Pinpoint the cell where the given text exists, returning its (x, y) midpoint coordinate. 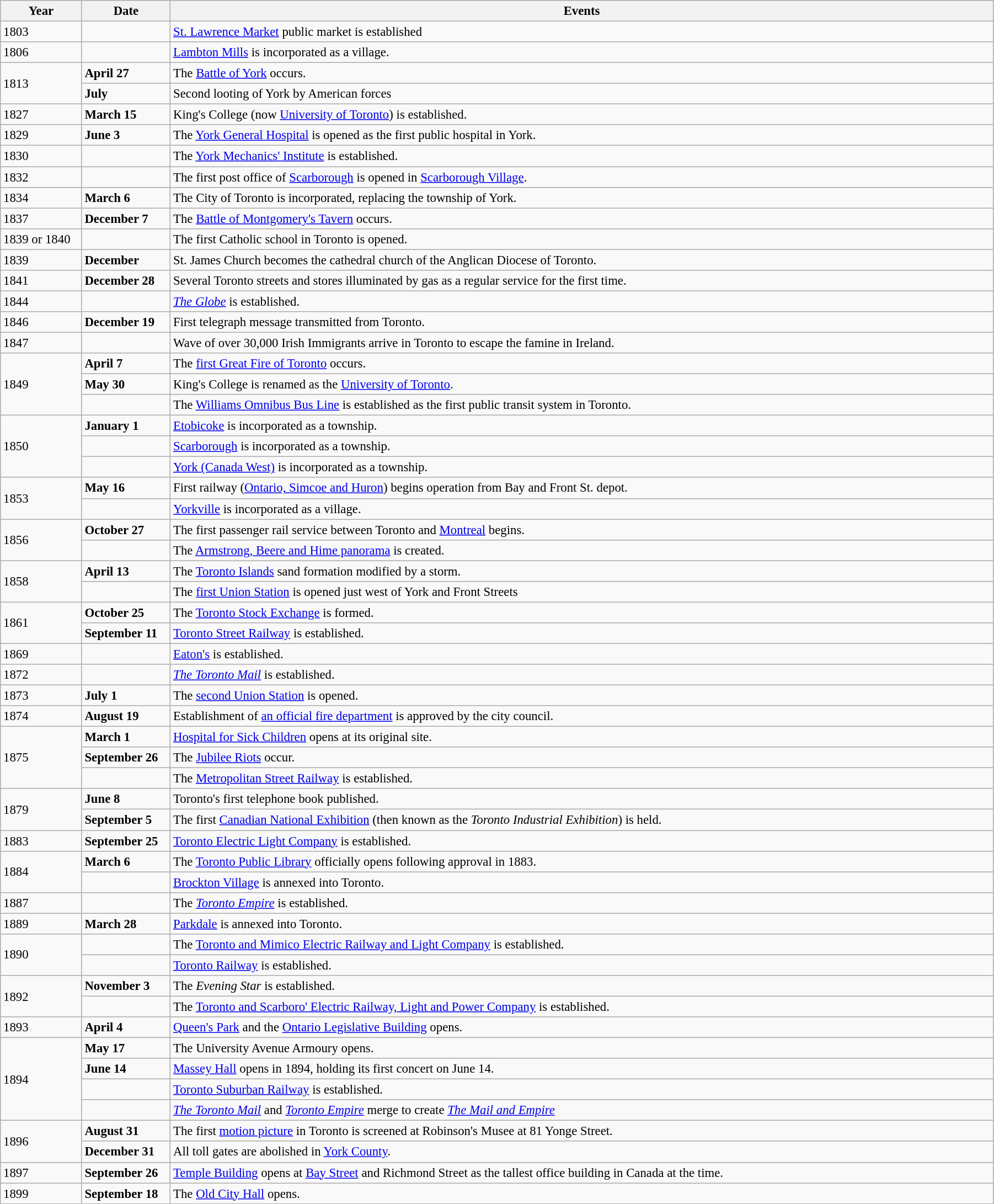
1897 (41, 1173)
1858 (41, 582)
York (Canada West) is incorporated as a township. (582, 467)
September 25 (126, 841)
The York Mechanics' Institute is established. (582, 156)
The Globe is established. (582, 301)
Brockton Village is annexed into Toronto. (582, 882)
The Metropolitan Street Railway is established. (582, 779)
1875 (41, 758)
Several Toronto streets and stores illuminated by gas as a regular service for the first time. (582, 281)
1856 (41, 540)
The Jubilee Riots occur. (582, 758)
December 7 (126, 219)
1839 (41, 260)
May 17 (126, 1048)
1874 (41, 716)
1873 (41, 696)
1844 (41, 301)
The first Canadian National Exhibition (then known as the Toronto Industrial Exhibition) is held. (582, 820)
The first Catholic school in Toronto is opened. (582, 239)
1813 (41, 84)
1872 (41, 675)
Year (41, 11)
1827 (41, 115)
Toronto's first telephone book published. (582, 800)
May 30 (126, 385)
The Battle of York occurs. (582, 73)
1899 (41, 1194)
July (126, 94)
1861 (41, 622)
December 28 (126, 281)
July 1 (126, 696)
September 11 (126, 633)
The Toronto Mail and Toronto Empire merge to create The Mail and Empire (582, 1110)
April 4 (126, 1027)
August 31 (126, 1131)
Yorkville is incorporated as a village. (582, 509)
December 19 (126, 322)
1806 (41, 52)
First railway (Ontario, Simcoe and Huron) begins operation from Bay and Front St. depot. (582, 488)
Temple Building opens at Bay Street and Richmond Street as the tallest office building in Canada at the time. (582, 1173)
1883 (41, 841)
All toll gates are abolished in York County. (582, 1152)
1889 (41, 924)
The Toronto and Mimico Electric Railway and Light Company is established. (582, 945)
September 18 (126, 1194)
September 5 (126, 820)
Date (126, 11)
Queen's Park and the Ontario Legislative Building opens. (582, 1027)
August 19 (126, 716)
Etobicoke is incorporated as a township. (582, 426)
1890 (41, 955)
Toronto Railway is established. (582, 965)
December 31 (126, 1152)
The first Union Station is opened just west of York and Front Streets (582, 592)
1884 (41, 872)
Scarborough is incorporated as a township. (582, 446)
1830 (41, 156)
The Toronto Empire is established. (582, 903)
1832 (41, 177)
Wave of over 30,000 Irish Immigrants arrive in Toronto to escape the famine in Ireland. (582, 343)
The Battle of Montgomery's Tavern occurs. (582, 219)
1853 (41, 499)
December (126, 260)
The Old City Hall opens. (582, 1194)
Events (582, 11)
Toronto Suburban Railway is established. (582, 1090)
Massey Hall opens in 1894, holding its first concert on June 14. (582, 1069)
The first post office of Scarborough is opened in Scarborough Village. (582, 177)
1829 (41, 135)
The first passenger rail service between Toronto and Montreal begins. (582, 530)
The second Union Station is opened. (582, 696)
Second looting of York by American forces (582, 94)
April 13 (126, 571)
Establishment of an official fire department is approved by the city council. (582, 716)
Eaton's is established. (582, 654)
1850 (41, 447)
1887 (41, 903)
1837 (41, 219)
1847 (41, 343)
St. Lawrence Market public market is established (582, 32)
Toronto Electric Light Company is established. (582, 841)
The Toronto Islands sand formation modified by a storm. (582, 571)
1839 or 1840 (41, 239)
June 8 (126, 800)
March 28 (126, 924)
1846 (41, 322)
The Evening Star is established. (582, 986)
1841 (41, 281)
1869 (41, 654)
The first Great Fire of Toronto occurs. (582, 364)
1892 (41, 997)
1896 (41, 1141)
The City of Toronto is incorporated, replacing the township of York. (582, 198)
First telegraph message transmitted from Toronto. (582, 322)
January 1 (126, 426)
King's College (now University of Toronto) is established. (582, 115)
1894 (41, 1079)
Toronto Street Railway is established. (582, 633)
1893 (41, 1027)
The York General Hospital is opened as the first public hospital in York. (582, 135)
King's College is renamed as the University of Toronto. (582, 385)
St. James Church becomes the cathedral church of the Anglican Diocese of Toronto. (582, 260)
April 7 (126, 364)
The Toronto Stock Exchange is formed. (582, 612)
1879 (41, 810)
March 1 (126, 737)
1849 (41, 384)
Lambton Mills is incorporated as a village. (582, 52)
Hospital for Sick Children opens at its original site. (582, 737)
1803 (41, 32)
October 25 (126, 612)
June 14 (126, 1069)
October 27 (126, 530)
The Toronto and Scarboro' Electric Railway, Light and Power Company is established. (582, 1006)
The first motion picture in Toronto is screened at Robinson's Musee at 81 Yonge Street. (582, 1131)
The University Avenue Armoury opens. (582, 1048)
The Toronto Public Library officially opens following approval in 1883. (582, 861)
The Toronto Mail is established. (582, 675)
June 3 (126, 135)
The Williams Omnibus Bus Line is established as the first public transit system in Toronto. (582, 405)
May 16 (126, 488)
Parkdale is annexed into Toronto. (582, 924)
March 15 (126, 115)
April 27 (126, 73)
1834 (41, 198)
The Armstrong, Beere and Hime panorama is created. (582, 550)
November 3 (126, 986)
